Scan for the cell matching the given text and deliver its [x, y] coordinate at center. 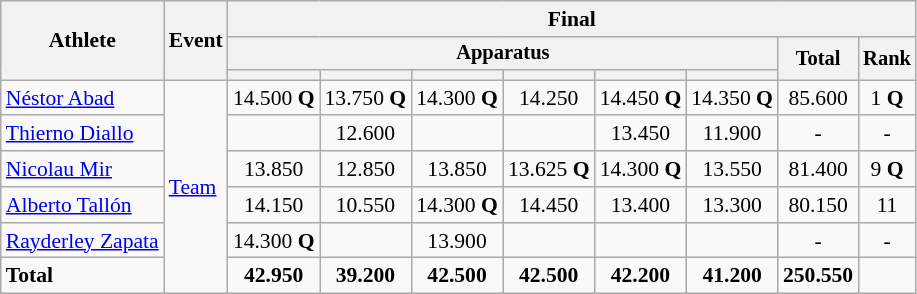
10.550 [366, 205]
12.600 [366, 134]
Néstor Abad [82, 98]
42.950 [274, 276]
80.150 [818, 205]
Team [196, 187]
41.200 [732, 276]
Apparatus [503, 54]
14.150 [274, 205]
13.625 Q [549, 169]
39.200 [366, 276]
14.350 Q [732, 98]
250.550 [818, 276]
11.900 [732, 134]
13.900 [457, 241]
1 Q [887, 98]
85.600 [818, 98]
14.250 [549, 98]
Final [572, 19]
12.850 [366, 169]
13.400 [641, 205]
9 Q [887, 169]
14.500 Q [274, 98]
42.200 [641, 276]
14.450 Q [641, 98]
Event [196, 40]
13.450 [641, 134]
13.300 [732, 205]
81.400 [818, 169]
Nicolau Mir [82, 169]
11 [887, 205]
Thierno Diallo [82, 134]
Alberto Tallón [82, 205]
Rank [887, 58]
Rayderley Zapata [82, 241]
Athlete [82, 40]
13.750 Q [366, 98]
13.550 [732, 169]
14.450 [549, 205]
